Search for the cell housing the specified text and yield its [X, Y] center coordinate. 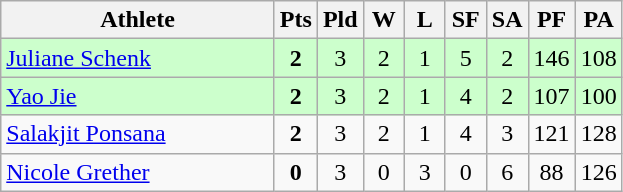
6 [507, 172]
SF [466, 20]
128 [598, 134]
108 [598, 58]
PF [552, 20]
107 [552, 96]
100 [598, 96]
W [384, 20]
Salakjit Ponsana [138, 134]
5 [466, 58]
88 [552, 172]
Athlete [138, 20]
SA [507, 20]
146 [552, 58]
PA [598, 20]
L [424, 20]
Pld [340, 20]
Pts [296, 20]
121 [552, 134]
126 [598, 172]
Juliane Schenk [138, 58]
Yao Jie [138, 96]
Nicole Grether [138, 172]
